Detect which cell encompasses the target text, then output its [X, Y] center coordinate. 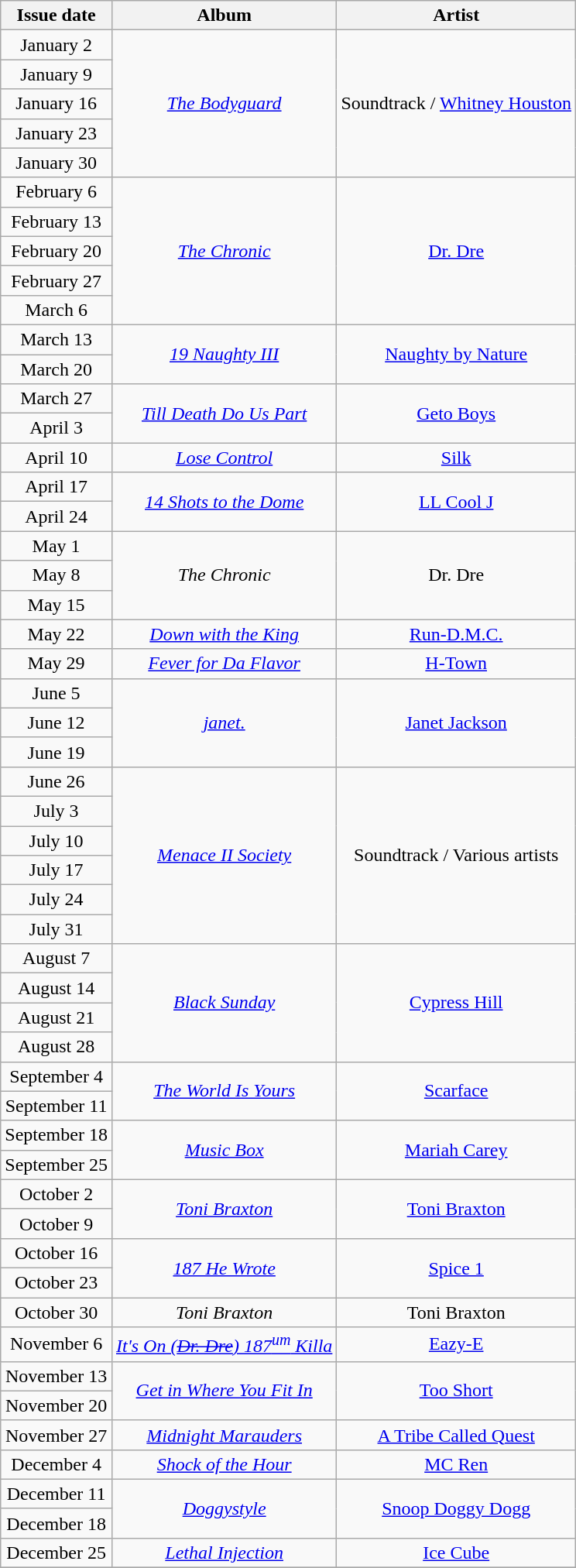
June 19 [57, 752]
April 17 [57, 487]
January 2 [57, 45]
February 27 [57, 280]
Black Sunday [224, 1003]
MC Ren [457, 1464]
January 30 [57, 163]
August 21 [57, 1017]
Silk [457, 458]
October 23 [57, 1282]
October 16 [57, 1253]
November 27 [57, 1435]
Run-D.M.C. [457, 634]
June 26 [57, 781]
February 6 [57, 192]
Soundtrack / Various artists [457, 855]
Midnight Marauders [224, 1435]
March 20 [57, 369]
May 15 [57, 605]
Eazy-E [457, 1344]
19 Naughty III [224, 354]
Get in Where You Fit In [224, 1391]
September 11 [57, 1106]
14 Shots to the Dome [224, 502]
H-Town [457, 664]
Janet Jackson [457, 722]
May 22 [57, 634]
January 16 [57, 104]
LL Cool J [457, 502]
Issue date [57, 15]
September 25 [57, 1165]
Naughty by Nature [457, 354]
Geto Boys [457, 413]
July 31 [57, 929]
The Bodyguard [224, 104]
December 25 [57, 1553]
The World Is Yours [224, 1091]
July 17 [57, 870]
Spice 1 [457, 1268]
July 24 [57, 900]
April 3 [57, 428]
Fever for Da Flavor [224, 664]
A Tribe Called Quest [457, 1435]
Album [224, 15]
July 10 [57, 840]
April 10 [57, 458]
April 24 [57, 516]
September 18 [57, 1135]
December 18 [57, 1523]
Down with the King [224, 634]
September 4 [57, 1076]
Snoop Doggy Dogg [457, 1508]
Ice Cube [457, 1553]
March 6 [57, 310]
Doggystyle [224, 1508]
October 30 [57, 1312]
October 9 [57, 1223]
May 1 [57, 546]
Cypress Hill [457, 1003]
Shock of the Hour [224, 1464]
Music Box [224, 1150]
June 5 [57, 693]
Lethal Injection [224, 1553]
It's On (Dr. Dre) 187um Killa [224, 1344]
janet. [224, 722]
March 13 [57, 339]
January 9 [57, 74]
October 2 [57, 1194]
January 23 [57, 133]
Mariah Carey [457, 1150]
Too Short [457, 1391]
December 11 [57, 1494]
November 13 [57, 1376]
March 27 [57, 399]
187 He Wrote [224, 1268]
Artist [457, 15]
May 29 [57, 664]
November 6 [57, 1344]
June 12 [57, 722]
August 14 [57, 988]
Lose Control [224, 458]
Till Death Do Us Part [224, 413]
December 4 [57, 1464]
Scarface [457, 1091]
February 13 [57, 221]
Soundtrack / Whitney Houston [457, 104]
August 28 [57, 1047]
July 3 [57, 811]
May 8 [57, 575]
November 20 [57, 1405]
Menace II Society [224, 855]
August 7 [57, 959]
February 20 [57, 251]
